Scan for the cell matching the given text and deliver its [x, y] coordinate at center. 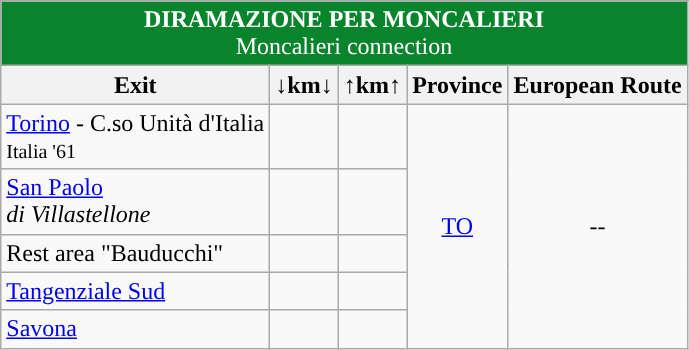
↑km↑ [372, 85]
Torino - C.so Unità d'ItaliaItalia '61 [136, 136]
Exit [136, 85]
Province [458, 85]
Tangenziale Sud [136, 291]
San Paolo di Villastellone [136, 202]
Savona [136, 329]
TO [458, 226]
↓km↓ [304, 85]
-- [598, 226]
DIRAMAZIONE PER MONCALIERIMoncalieri connection [344, 34]
European Route [598, 85]
Rest area "Bauducchi" [136, 253]
